Detect which cell encompasses the target text, then output its (X, Y) center coordinate. 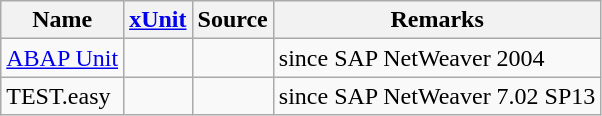
xUnit (158, 20)
Source (232, 20)
TEST.easy (62, 96)
ABAP Unit (62, 58)
Remarks (437, 20)
since SAP NetWeaver 7.02 SP13 (437, 96)
Name (62, 20)
since SAP NetWeaver 2004 (437, 58)
